Output the (X, Y) coordinate of the center of the cell containing the given text.  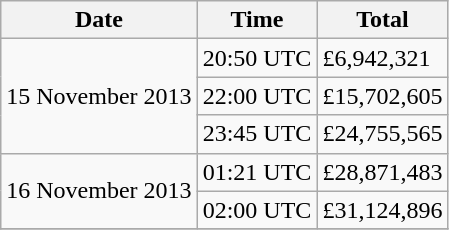
£15,702,605 (382, 96)
20:50 UTC (257, 58)
22:00 UTC (257, 96)
£28,871,483 (382, 172)
15 November 2013 (99, 96)
Date (99, 20)
£31,124,896 (382, 210)
£6,942,321 (382, 58)
Total (382, 20)
01:21 UTC (257, 172)
02:00 UTC (257, 210)
£24,755,565 (382, 134)
16 November 2013 (99, 191)
23:45 UTC (257, 134)
Time (257, 20)
